Return [X, Y] of the center of cell containing provided text 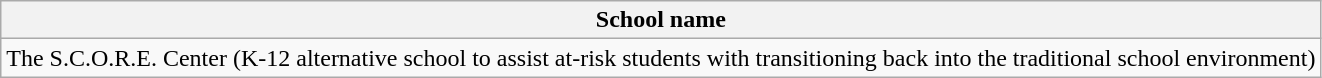
The S.C.O.R.E. Center (K-12 alternative school to assist at-risk students with transitioning back into the traditional school environment) [661, 58]
School name [661, 20]
